Locate the cell with the specified text and output its (x, y) center coordinate. 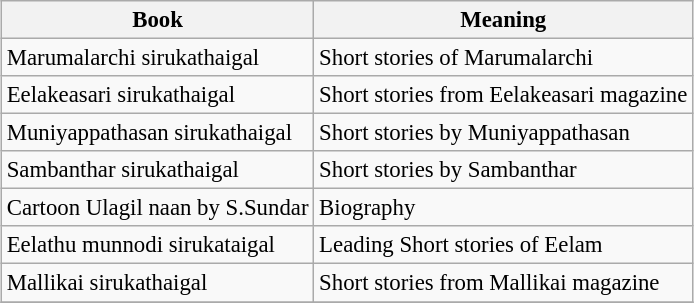
Short stories from Mallikai magazine (504, 283)
Leading Short stories of Eelam (504, 245)
Short stories from Eelakeasari magazine (504, 95)
Eelathu munnodi sirukataigal (157, 245)
Eelakeasari sirukathaigal (157, 95)
Book (157, 20)
Biography (504, 208)
Sambanthar sirukathaigal (157, 170)
Marumalarchi sirukathaigal (157, 58)
Short stories by Muniyappathasan (504, 133)
Short stories of Marumalarchi (504, 58)
Mallikai sirukathaigal (157, 283)
Meaning (504, 20)
Short stories by Sambanthar (504, 170)
Muniyappathasan sirukathaigal (157, 133)
Cartoon Ulagil naan by S.Sundar (157, 208)
